Provide the [X, Y] coordinate of the cell's center where the given text is located.  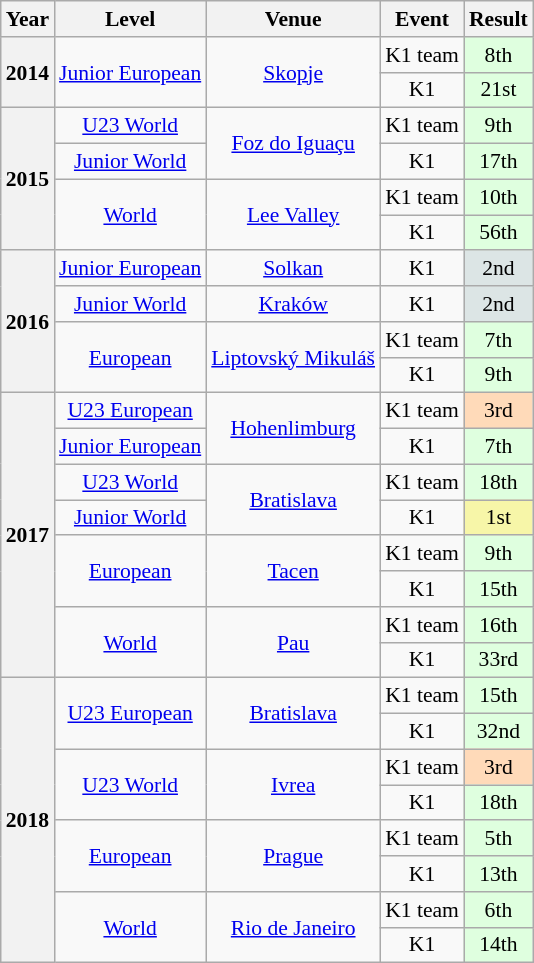
Prague [293, 856]
6th [498, 910]
Foz do Iguaçu [293, 144]
Pau [293, 642]
Venue [293, 19]
Lee Valley [293, 214]
Solkan [293, 269]
2018 [28, 820]
Event [422, 19]
14th [498, 945]
Kraków [293, 304]
Skopje [293, 72]
Rio de Janeiro [293, 928]
10th [498, 197]
33rd [498, 660]
8th [498, 55]
Liptovský Mikuláš [293, 358]
1st [498, 518]
5th [498, 839]
32nd [498, 732]
Ivrea [293, 784]
Year [28, 19]
2016 [28, 322]
16th [498, 625]
2015 [28, 179]
Result [498, 19]
13th [498, 874]
2014 [28, 72]
56th [498, 233]
21st [498, 90]
Tacen [293, 572]
17th [498, 162]
Level [130, 19]
2017 [28, 536]
Hohenlimburg [293, 428]
